From the cell containing the given text, extract its center point as (x, y) coordinate. 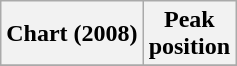
Peakposition (189, 34)
Chart (2008) (72, 34)
